Return the (x, y) coordinate for the center point of the cell that contains the specified text.  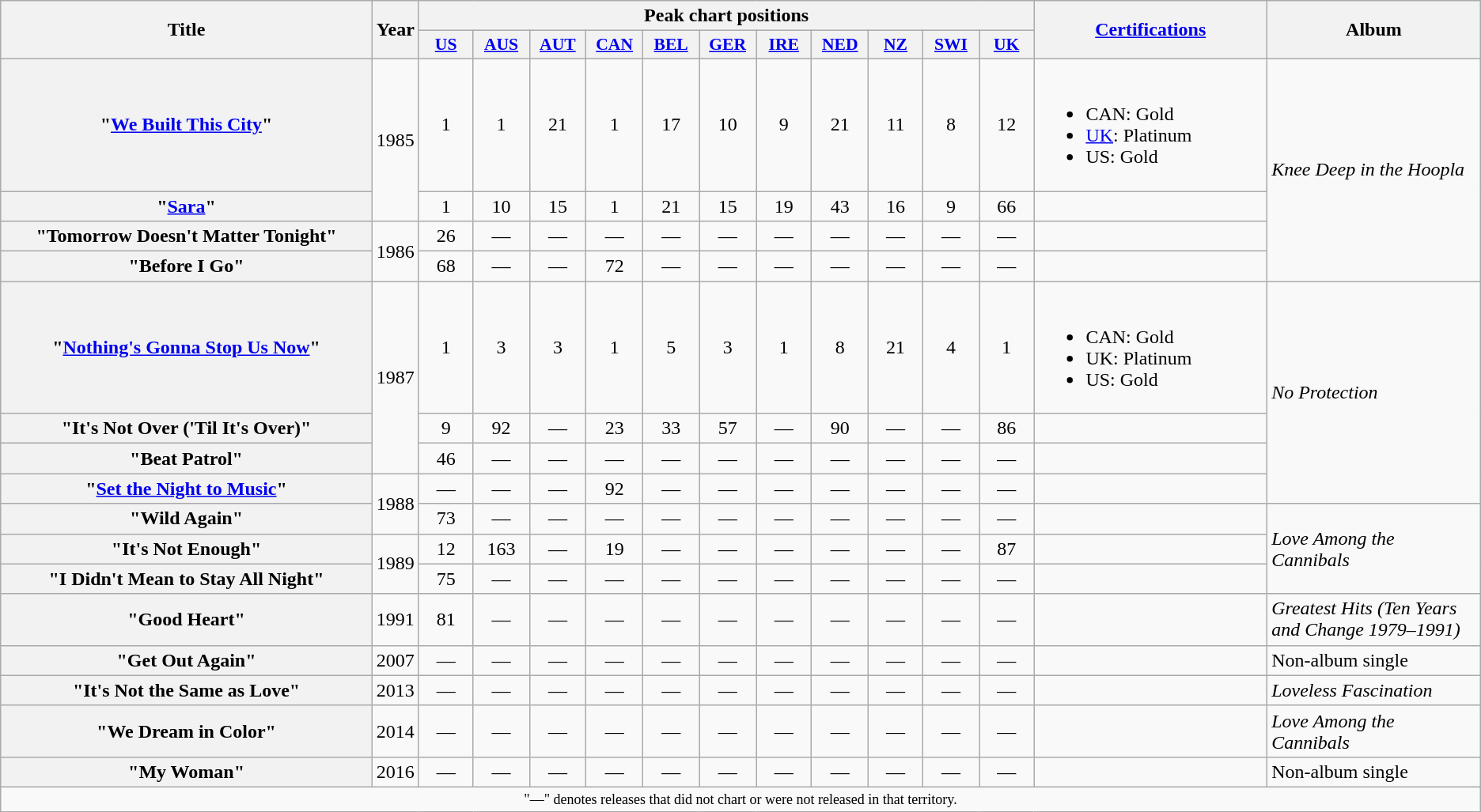
1985 (396, 139)
"It's Not Over ('Til It's Over)" (187, 429)
73 (446, 519)
Loveless Fascination (1374, 690)
43 (840, 206)
Greatest Hits (Ten Years and Change 1979–1991) (1374, 620)
"We Built This City" (187, 125)
1991 (396, 620)
87 (1006, 549)
"We Dream in Color" (187, 731)
AUT (558, 45)
Title (187, 30)
GER (728, 45)
16 (896, 206)
2013 (396, 690)
"Good Heart" (187, 620)
NZ (896, 45)
US (446, 45)
"Sara" (187, 206)
26 (446, 236)
72 (615, 266)
46 (446, 459)
23 (615, 429)
68 (446, 266)
66 (1006, 206)
1986 (396, 251)
90 (840, 429)
33 (671, 429)
"It's Not Enough" (187, 549)
IRE (784, 45)
No Protection (1374, 392)
"Wild Again" (187, 519)
2007 (396, 660)
Knee Deep in the Hoopla (1374, 169)
Album (1374, 30)
1989 (396, 564)
"—" denotes releases that did not chart or were not released in that territory. (740, 799)
NED (840, 45)
11 (896, 125)
81 (446, 620)
"Beat Patrol" (187, 459)
"Before I Go" (187, 266)
"I Didn't Mean to Stay All Night" (187, 579)
75 (446, 579)
"My Woman" (187, 772)
2016 (396, 772)
1988 (396, 504)
4 (951, 348)
CAN (615, 45)
SWI (951, 45)
"It's Not the Same as Love" (187, 690)
"Get Out Again" (187, 660)
Peak chart positions (726, 16)
"Tomorrow Doesn't Matter Tonight" (187, 236)
Year (396, 30)
57 (728, 429)
1987 (396, 378)
163 (502, 549)
86 (1006, 429)
2014 (396, 731)
BEL (671, 45)
"Set the Night to Music" (187, 489)
5 (671, 348)
17 (671, 125)
Certifications (1150, 30)
"Nothing's Gonna Stop Us Now" (187, 348)
UK (1006, 45)
AUS (502, 45)
